Return the [X, Y] coordinate for the center point of the cell that contains the specified text.  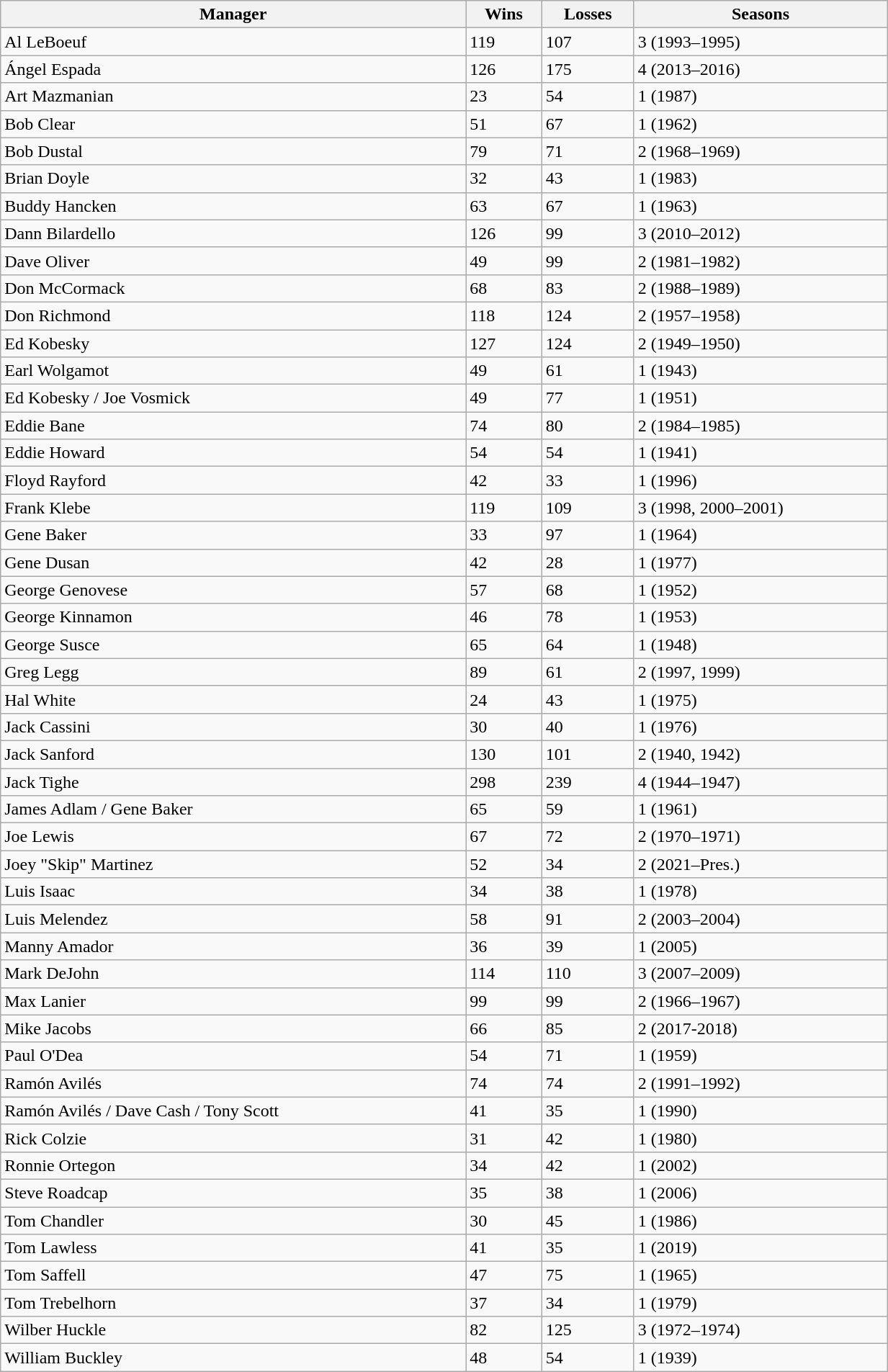
George Susce [233, 645]
46 [504, 617]
3 (1998, 2000–2001) [761, 508]
1 (1978) [761, 892]
114 [504, 974]
32 [504, 179]
64 [588, 645]
107 [588, 42]
45 [588, 1221]
1 (1965) [761, 1275]
4 (1944–1947) [761, 781]
Art Mazmanian [233, 97]
1 (1990) [761, 1111]
1 (1959) [761, 1056]
83 [588, 288]
Jack Cassini [233, 727]
Dave Oliver [233, 261]
Joe Lewis [233, 837]
1 (1953) [761, 617]
Tom Lawless [233, 1248]
125 [588, 1330]
1 (1941) [761, 453]
Don McCormack [233, 288]
1 (1952) [761, 590]
127 [504, 344]
Tom Chandler [233, 1221]
1 (1986) [761, 1221]
31 [504, 1138]
40 [588, 727]
75 [588, 1275]
2 (1970–1971) [761, 837]
36 [504, 946]
57 [504, 590]
3 (2010–2012) [761, 233]
118 [504, 315]
28 [588, 562]
1 (2019) [761, 1248]
Floyd Rayford [233, 480]
1 (1964) [761, 535]
Bob Dustal [233, 151]
2 (1940, 1942) [761, 754]
80 [588, 426]
66 [504, 1028]
3 (1972–1974) [761, 1330]
Luis Melendez [233, 919]
Ed Kobesky / Joe Vosmick [233, 398]
82 [504, 1330]
58 [504, 919]
1 (1943) [761, 371]
Dann Bilardello [233, 233]
1 (1962) [761, 124]
1 (2005) [761, 946]
1 (1979) [761, 1303]
1 (1951) [761, 398]
Joey "Skip" Martinez [233, 864]
72 [588, 837]
89 [504, 672]
91 [588, 919]
48 [504, 1358]
Brian Doyle [233, 179]
77 [588, 398]
4 (2013–2016) [761, 69]
175 [588, 69]
1 (1983) [761, 179]
George Kinnamon [233, 617]
79 [504, 151]
Buddy Hancken [233, 206]
2 (1968–1969) [761, 151]
1 (1987) [761, 97]
298 [504, 781]
47 [504, 1275]
1 (1939) [761, 1358]
24 [504, 699]
William Buckley [233, 1358]
Seasons [761, 14]
Manny Amador [233, 946]
Ed Kobesky [233, 344]
130 [504, 754]
Ronnie Ortegon [233, 1165]
59 [588, 810]
Ramón Avilés / Dave Cash / Tony Scott [233, 1111]
1 (2006) [761, 1193]
110 [588, 974]
Manager [233, 14]
Frank Klebe [233, 508]
2 (1991–1992) [761, 1083]
3 (1993–1995) [761, 42]
Gene Baker [233, 535]
2 (2003–2004) [761, 919]
Hal White [233, 699]
Wilber Huckle [233, 1330]
Rick Colzie [233, 1138]
Losses [588, 14]
23 [504, 97]
Eddie Bane [233, 426]
Eddie Howard [233, 453]
97 [588, 535]
2 (1997, 1999) [761, 672]
Bob Clear [233, 124]
Al LeBoeuf [233, 42]
2 (2017-2018) [761, 1028]
239 [588, 781]
2 (1984–1985) [761, 426]
Wins [504, 14]
37 [504, 1303]
2 (1966–1967) [761, 1001]
Tom Saffell [233, 1275]
Mark DeJohn [233, 974]
Jack Tighe [233, 781]
1 (1996) [761, 480]
2 (1957–1958) [761, 315]
101 [588, 754]
78 [588, 617]
Max Lanier [233, 1001]
1 (1963) [761, 206]
2 (1949–1950) [761, 344]
Ramón Avilés [233, 1083]
1 (1975) [761, 699]
Mike Jacobs [233, 1028]
Luis Isaac [233, 892]
1 (1977) [761, 562]
51 [504, 124]
1 (1976) [761, 727]
39 [588, 946]
85 [588, 1028]
52 [504, 864]
Gene Dusan [233, 562]
Steve Roadcap [233, 1193]
Ángel Espada [233, 69]
Don Richmond [233, 315]
2 (2021–Pres.) [761, 864]
James Adlam / Gene Baker [233, 810]
3 (2007–2009) [761, 974]
Earl Wolgamot [233, 371]
2 (1988–1989) [761, 288]
George Genovese [233, 590]
63 [504, 206]
1 (2002) [761, 1165]
109 [588, 508]
1 (1948) [761, 645]
Jack Sanford [233, 754]
Greg Legg [233, 672]
Tom Trebelhorn [233, 1303]
1 (1980) [761, 1138]
1 (1961) [761, 810]
2 (1981–1982) [761, 261]
Paul O'Dea [233, 1056]
